Locate the cell with the specified text and output its (x, y) center coordinate. 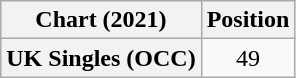
Position (248, 20)
49 (248, 58)
Chart (2021) (101, 20)
UK Singles (OCC) (101, 58)
